Output the [X, Y] coordinate of the center of the cell containing the given text.  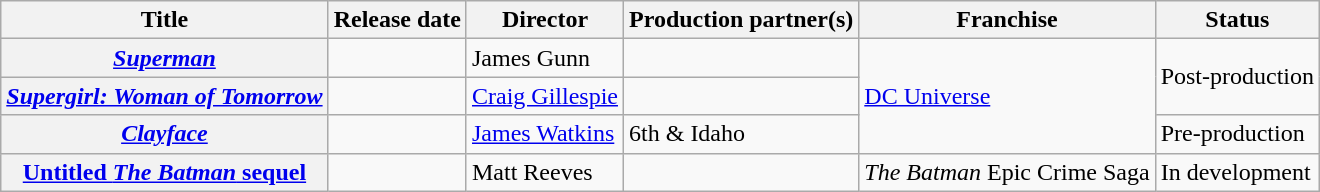
In development [1237, 172]
Post-production [1237, 77]
DC Universe [1007, 96]
Clayface [164, 134]
Production partner(s) [742, 20]
Release date [397, 20]
Title [164, 20]
James Watkins [544, 134]
The Batman Epic Crime Saga [1007, 172]
Franchise [1007, 20]
Pre-production [1237, 134]
6th & Idaho [742, 134]
Status [1237, 20]
James Gunn [544, 58]
Superman [164, 58]
Craig Gillespie [544, 96]
Matt Reeves [544, 172]
Supergirl: Woman of Tomorrow [164, 96]
Untitled The Batman sequel [164, 172]
Director [544, 20]
